Provide the (X, Y) coordinate of the cell's center where the given text is located.  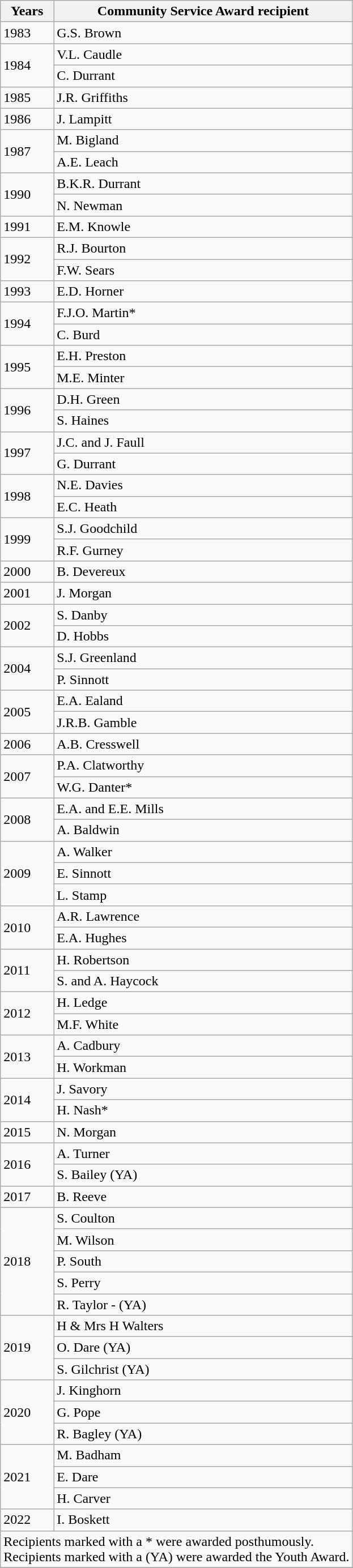
G. Durrant (203, 464)
2013 (27, 1057)
M. Badham (203, 1455)
E.H. Preston (203, 356)
N. Morgan (203, 1132)
J. Lampitt (203, 119)
H. Robertson (203, 960)
2001 (27, 593)
2005 (27, 712)
1990 (27, 194)
1984 (27, 65)
2017 (27, 1197)
2016 (27, 1164)
S.J. Greenland (203, 658)
2008 (27, 819)
E. Sinnott (203, 873)
R. Taylor - (YA) (203, 1304)
O. Dare (YA) (203, 1348)
P. Sinnott (203, 680)
H & Mrs H Walters (203, 1326)
A.B. Cresswell (203, 744)
1991 (27, 227)
Recipients marked with a * were awarded posthumously.Recipients marked with a (YA) were awarded the Youth Award. (177, 1549)
E.A. Ealand (203, 701)
1998 (27, 496)
H. Ledge (203, 1003)
1993 (27, 292)
I. Boskett (203, 1520)
A. Turner (203, 1153)
B. Reeve (203, 1197)
P. South (203, 1261)
R.F. Gurney (203, 550)
D.H. Green (203, 399)
S. Perry (203, 1283)
G. Pope (203, 1412)
A.E. Leach (203, 162)
Community Service Award recipient (203, 11)
A. Cadbury (203, 1046)
E.M. Knowle (203, 227)
B. Devereux (203, 571)
1997 (27, 453)
L. Stamp (203, 895)
1996 (27, 410)
H. Workman (203, 1067)
2007 (27, 776)
A. Baldwin (203, 830)
1992 (27, 259)
E.D. Horner (203, 292)
1983 (27, 33)
S. and A. Haycock (203, 981)
2015 (27, 1132)
2012 (27, 1014)
1987 (27, 151)
G.S. Brown (203, 33)
S.J. Goodchild (203, 528)
2011 (27, 971)
2020 (27, 1412)
J.C. and J. Faull (203, 442)
S. Danby (203, 614)
N. Newman (203, 205)
D. Hobbs (203, 636)
M.F. White (203, 1024)
W.G. Danter* (203, 787)
2009 (27, 873)
1995 (27, 367)
A. Walker (203, 852)
Years (27, 11)
S. Coulton (203, 1218)
E.C. Heath (203, 507)
M.E. Minter (203, 378)
V.L. Caudle (203, 54)
A.R. Lawrence (203, 916)
C. Durrant (203, 76)
J.R.B. Gamble (203, 723)
E.A. and E.E. Mills (203, 809)
F.J.O. Martin* (203, 313)
2018 (27, 1261)
2019 (27, 1348)
M. Wilson (203, 1240)
1986 (27, 119)
2022 (27, 1520)
2021 (27, 1477)
P.A. Clatworthy (203, 766)
S. Bailey (YA) (203, 1175)
S. Haines (203, 421)
N.E. Davies (203, 485)
H. Nash* (203, 1110)
2004 (27, 669)
2010 (27, 927)
M. Bigland (203, 140)
2014 (27, 1100)
E. Dare (203, 1477)
E.A. Hughes (203, 938)
1994 (27, 324)
1985 (27, 97)
S. Gilchrist (YA) (203, 1369)
H. Carver (203, 1498)
2002 (27, 625)
2000 (27, 571)
J. Kinghorn (203, 1391)
J.R. Griffiths (203, 97)
F.W. Sears (203, 270)
C. Burd (203, 335)
J. Savory (203, 1089)
2006 (27, 744)
1999 (27, 539)
B.K.R. Durrant (203, 183)
R. Bagley (YA) (203, 1434)
R.J. Bourton (203, 248)
J. Morgan (203, 593)
